For the text-containing cell, return its midpoint in (x, y) coordinate format. 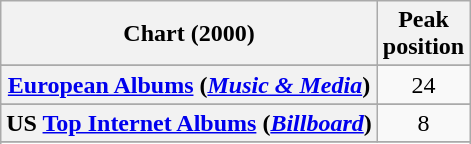
Chart (2000) (189, 34)
24 (423, 85)
European Albums (Music & Media) (189, 85)
8 (423, 123)
Peakposition (423, 34)
US Top Internet Albums (Billboard) (189, 123)
